Pinpoint the cell where the given text exists, returning its [x, y] midpoint coordinate. 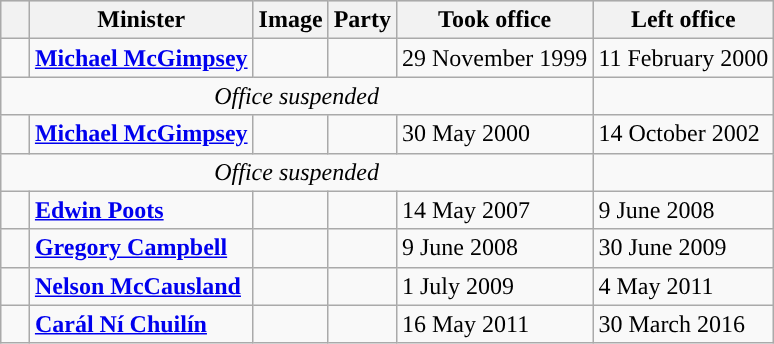
30 June 2009 [684, 248]
Carál Ní Chuilín [141, 324]
Edwin Poots [141, 210]
Party [362, 20]
30 May 2000 [494, 134]
Nelson McCausland [141, 286]
16 May 2011 [494, 324]
14 May 2007 [494, 210]
4 May 2011 [684, 286]
14 October 2002 [684, 134]
11 February 2000 [684, 58]
Took office [494, 20]
1 July 2009 [494, 286]
29 November 1999 [494, 58]
Gregory Campbell [141, 248]
Image [290, 20]
Left office [684, 20]
Minister [141, 20]
30 March 2016 [684, 324]
